Detect which cell encompasses the target text, then output its [x, y] center coordinate. 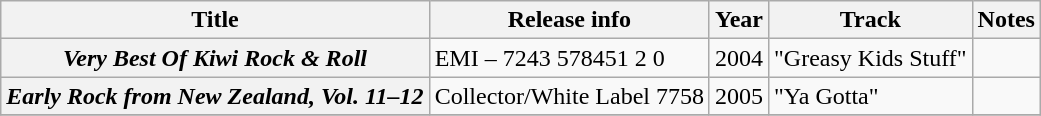
Release info [569, 20]
2005 [738, 96]
Very Best Of Kiwi Rock & Roll [215, 58]
Track [871, 20]
EMI – 7243 578451 2 0 [569, 58]
2004 [738, 58]
Title [215, 20]
Year [738, 20]
Early Rock from New Zealand, Vol. 11–12 [215, 96]
"Greasy Kids Stuff" [871, 58]
Collector/White Label 7758 [569, 96]
"Ya Gotta" [871, 96]
Notes [1006, 20]
